Provide the (x, y) coordinate of the cell's center where the given text is located.  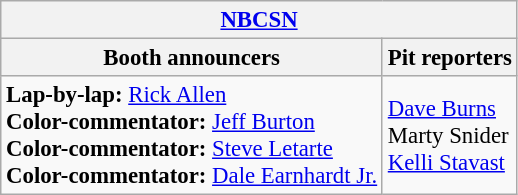
Pit reporters (450, 58)
Lap-by-lap: Rick AllenColor-commentator: Jeff BurtonColor-commentator: Steve LetarteColor-commentator: Dale Earnhardt Jr. (192, 136)
NBCSN (260, 20)
Booth announcers (192, 58)
Dave BurnsMarty SniderKelli Stavast (450, 136)
